Scan for the cell matching the given text and deliver its (X, Y) coordinate at center. 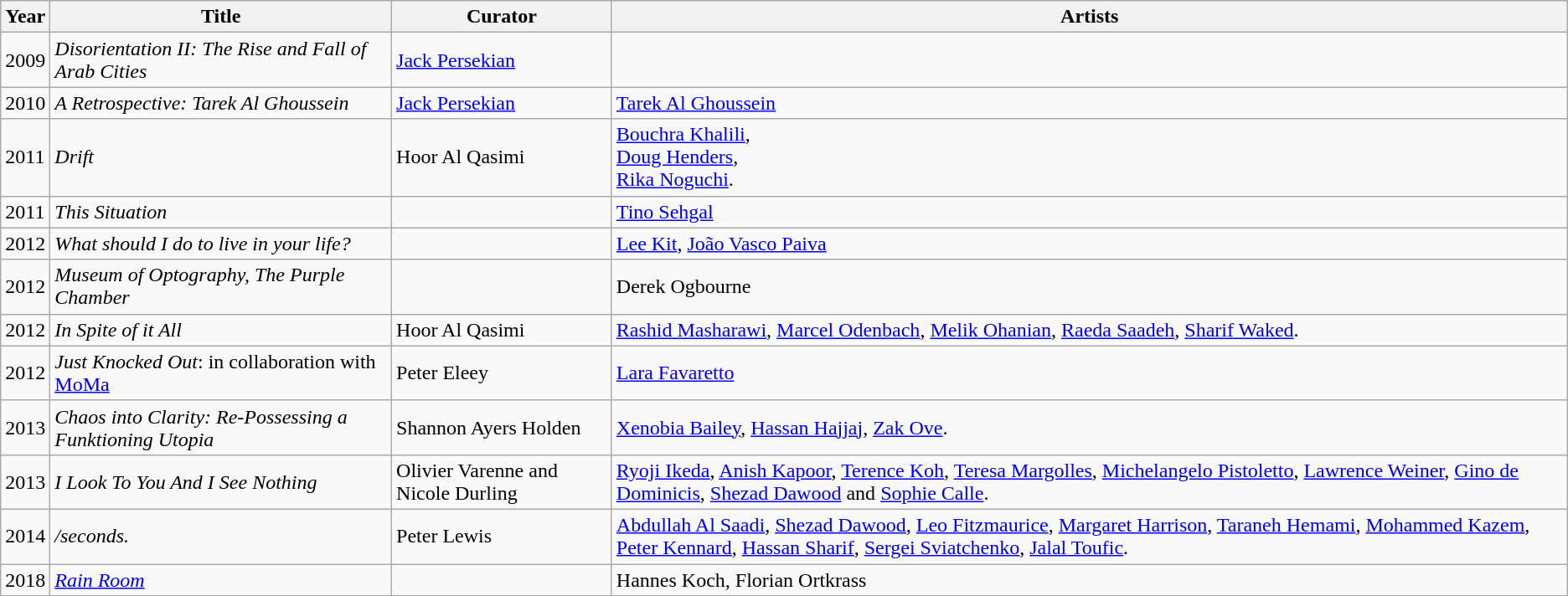
Rain Room (221, 580)
This Situation (221, 212)
Shannon Ayers Holden (503, 427)
2010 (25, 103)
Peter Eleey (503, 373)
/seconds. (221, 536)
Artists (1089, 17)
Lee Kit, João Vasco Paiva (1089, 244)
A Retrospective: Tarek Al Ghoussein (221, 103)
Xenobia Bailey, Hassan Hajjaj, Zak Ove. (1089, 427)
Rashid Masharawi, Marcel Odenbach, Melik Ohanian, Raeda Saadeh, Sharif Waked. (1089, 330)
Museum of Optography, The Purple Chamber (221, 286)
Derek Ogbourne (1089, 286)
Drift (221, 157)
Just Knocked Out: in collaboration with MoMa (221, 373)
Title (221, 17)
What should I do to live in your life? (221, 244)
Bouchra Khalili,Doug Henders,Rika Noguchi. (1089, 157)
2018 (25, 580)
2009 (25, 60)
Tarek Al Ghoussein (1089, 103)
Chaos into Clarity: Re-Possessing a Funktioning Utopia (221, 427)
Peter Lewis (503, 536)
Lara Favaretto (1089, 373)
Olivier Varenne and Nicole Durling (503, 482)
Curator (503, 17)
Disorientation II: The Rise and Fall of Arab Cities (221, 60)
In Spite of it All (221, 330)
Tino Sehgal (1089, 212)
Year (25, 17)
I Look To You And I See Nothing (221, 482)
Hannes Koch, Florian Ortkrass (1089, 580)
2014 (25, 536)
